Pinpoint the cell where the given text exists, returning its (X, Y) midpoint coordinate. 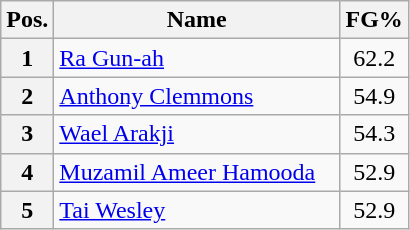
Muzamil Ameer Hamooda (197, 172)
Wael Arakji (197, 134)
1 (28, 58)
Pos. (28, 20)
Name (197, 20)
FG% (374, 20)
2 (28, 96)
54.3 (374, 134)
3 (28, 134)
4 (28, 172)
5 (28, 210)
62.2 (374, 58)
Ra Gun-ah (197, 58)
54.9 (374, 96)
Anthony Clemmons (197, 96)
Tai Wesley (197, 210)
